Capture the cell that displays the provided text and extract its (x, y) central coordinate. 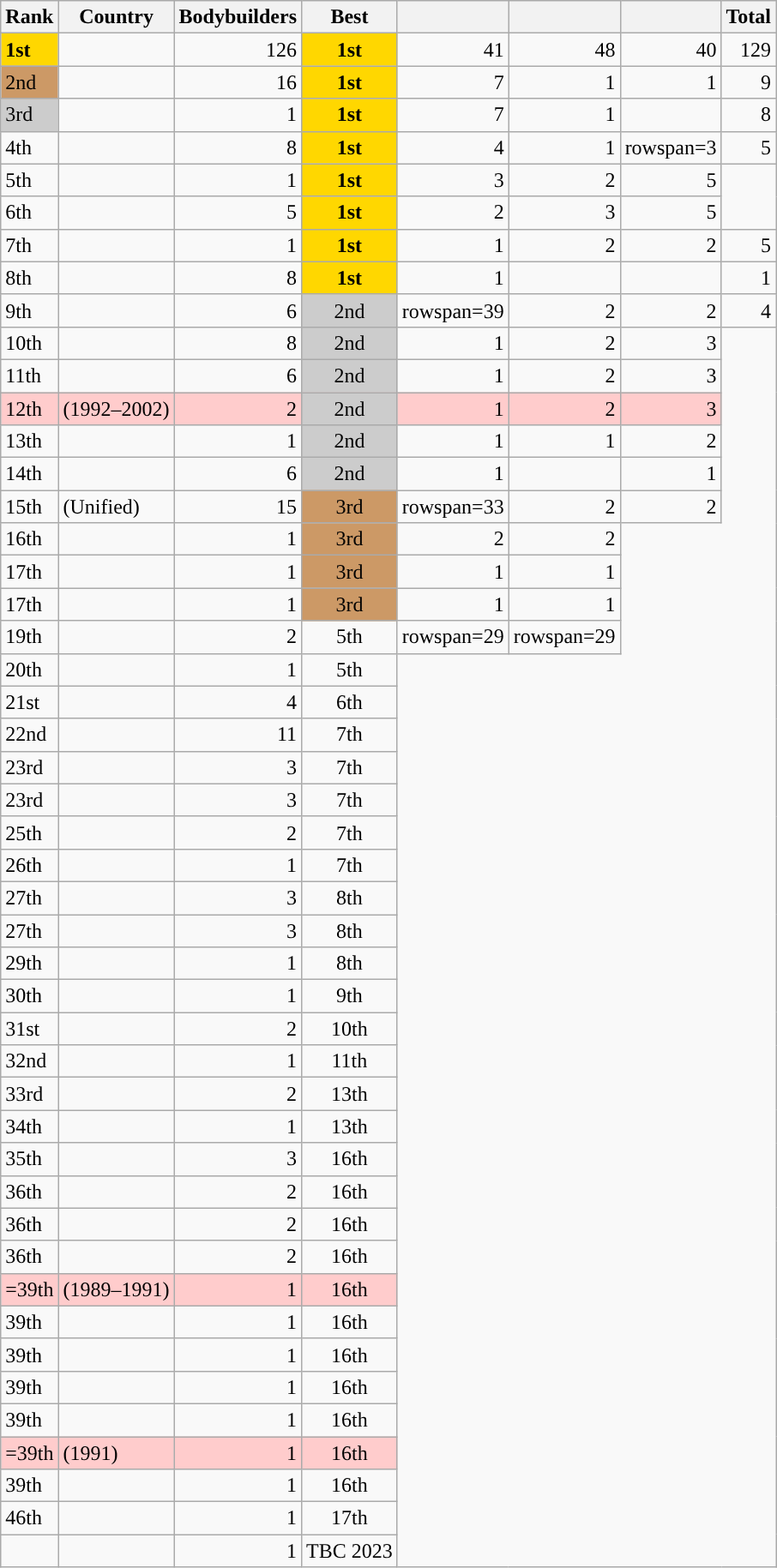
11 (238, 735)
129 (749, 50)
Bodybuilders (238, 17)
TBC 2023 (350, 1551)
48 (564, 50)
33rd (29, 1094)
15th (29, 507)
Rank (29, 17)
rowspan=3 (671, 147)
12th (29, 409)
9 (749, 82)
16 (238, 82)
30th (29, 996)
40 (671, 50)
126 (238, 50)
19th (29, 637)
Country (117, 17)
32nd (29, 1061)
(1992–2002) (117, 409)
41 (453, 50)
21st (29, 702)
rowspan=39 (453, 310)
4th (29, 147)
26th (29, 865)
46th (29, 1518)
(1989–1991) (117, 1289)
34th (29, 1126)
22nd (29, 735)
31st (29, 1029)
25th (29, 832)
29th (29, 964)
35th (29, 1159)
Best (350, 17)
Total (749, 17)
15 (238, 507)
(Unified) (117, 507)
rowspan=33 (453, 507)
(1991) (117, 1453)
14th (29, 474)
20th (29, 670)
